Provide the [x, y] coordinate of the cell's center where the given text is located.  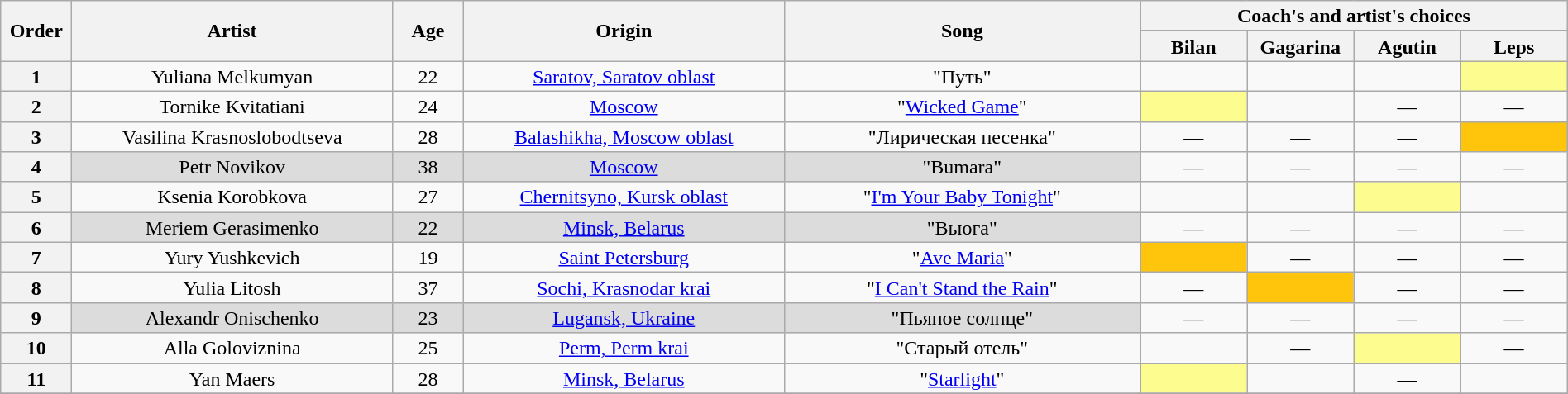
24 [428, 106]
Vasilina Krasnoslobodtseva [232, 137]
6 [36, 228]
Yuliana Melkumyan [232, 76]
Chernitsyno, Kursk oblast [624, 197]
Balashikha, Moscow oblast [624, 137]
Agutin [1408, 46]
8 [36, 287]
"I'm Your Baby Tonight" [963, 197]
"Лирическая песенка" [963, 137]
Petr Novikov [232, 167]
19 [428, 258]
23 [428, 317]
Age [428, 31]
10 [36, 349]
Order [36, 31]
"Путь" [963, 76]
Lugansk, Ukraine [624, 317]
"Ave Maria" [963, 258]
Coach's and artist's choices [1355, 17]
Saint Petersburg [624, 258]
Artist [232, 31]
2 [36, 106]
Alexandr Onischenko [232, 317]
38 [428, 167]
Leps [1513, 46]
Sochi, Krasnodar krai [624, 287]
5 [36, 197]
"Старый отель" [963, 349]
27 [428, 197]
25 [428, 349]
37 [428, 287]
Origin [624, 31]
Bilan [1194, 46]
"Bumara" [963, 167]
"Вьюга" [963, 228]
"Wicked Game" [963, 106]
Saratov, Saratov oblast [624, 76]
Alla Goloviznina [232, 349]
3 [36, 137]
Perm, Perm krai [624, 349]
"Starlight" [963, 378]
"I Can't Stand the Rain" [963, 287]
Song [963, 31]
"Пьяное солнце" [963, 317]
11 [36, 378]
Ksenia Korobkova [232, 197]
Gagarina [1300, 46]
Yulia Litosh [232, 287]
Yan Maers [232, 378]
4 [36, 167]
7 [36, 258]
Tornike Kvitatiani [232, 106]
9 [36, 317]
Meriem Gerasimenko [232, 228]
Yury Yushkevich [232, 258]
1 [36, 76]
